Determine the [x, y] coordinate at the center of the cell enclosing the given text.  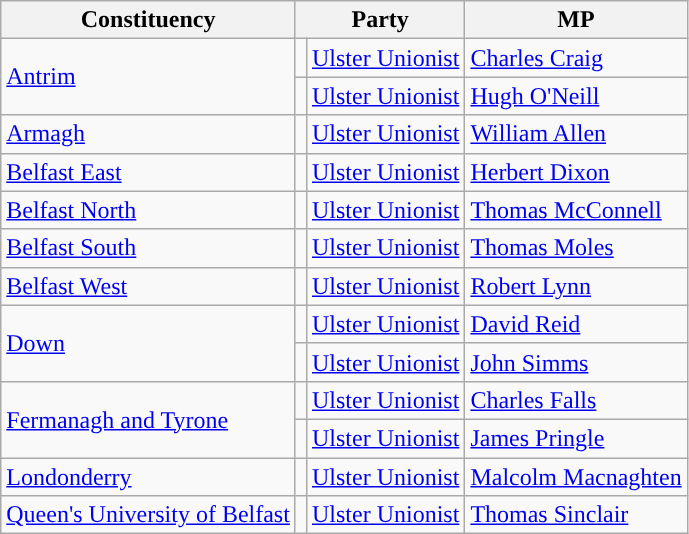
Herbert Dixon [576, 172]
Belfast West [148, 286]
Malcolm Macnaghten [576, 477]
David Reid [576, 324]
Party [380, 20]
MP [576, 20]
Thomas McConnell [576, 210]
Thomas Sinclair [576, 515]
Thomas Moles [576, 248]
Down [148, 343]
Charles Craig [576, 58]
Queen's University of Belfast [148, 515]
Belfast North [148, 210]
James Pringle [576, 438]
Constituency [148, 20]
Londonderry [148, 477]
John Simms [576, 362]
Charles Falls [576, 400]
Hugh O'Neill [576, 96]
Fermanagh and Tyrone [148, 419]
Robert Lynn [576, 286]
William Allen [576, 134]
Belfast East [148, 172]
Antrim [148, 77]
Armagh [148, 134]
Belfast South [148, 248]
